Pinpoint the cell where the given text exists, returning its (x, y) midpoint coordinate. 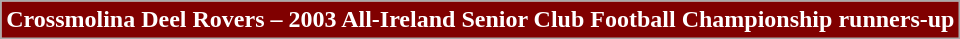
Crossmolina Deel Rovers – 2003 All-Ireland Senior Club Football Championship runners-up (480, 20)
